Locate the cell with the specified text and output its (x, y) center coordinate. 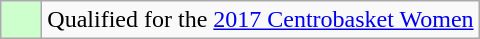
Qualified for the 2017 Centrobasket Women (260, 20)
